Extract the [x, y] coordinate from the center of the cell holding the provided text.  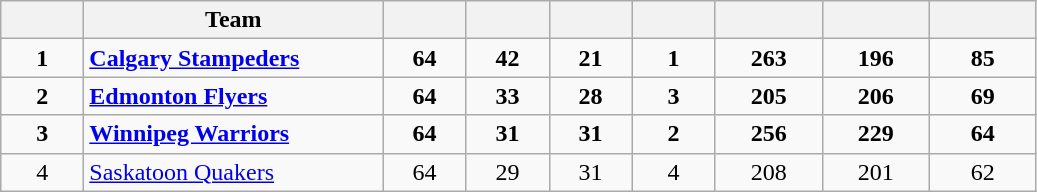
229 [876, 134]
33 [508, 96]
Edmonton Flyers [234, 96]
263 [768, 58]
21 [590, 58]
29 [508, 172]
Winnipeg Warriors [234, 134]
69 [982, 96]
Saskatoon Quakers [234, 172]
201 [876, 172]
42 [508, 58]
205 [768, 96]
Calgary Stampeders [234, 58]
Team [234, 20]
28 [590, 96]
62 [982, 172]
206 [876, 96]
208 [768, 172]
256 [768, 134]
196 [876, 58]
85 [982, 58]
